Provide the [X, Y] coordinate of the cell's center where the given text is located.  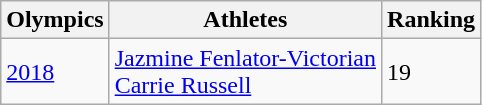
Jazmine Fenlator-VictorianCarrie Russell [245, 72]
2018 [55, 72]
19 [432, 72]
Ranking [432, 20]
Athletes [245, 20]
Olympics [55, 20]
